Identify which cell holds the provided text, then report its [X, Y] central coordinate. 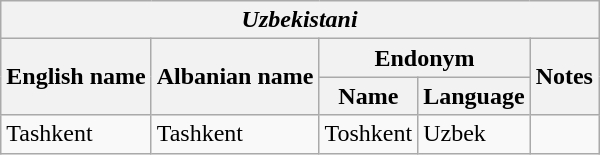
Language [474, 96]
Albanian name [235, 77]
Notes [564, 77]
Uzbekistani [300, 20]
Endonym [424, 58]
Toshkent [368, 134]
Uzbek [474, 134]
Name [368, 96]
English name [76, 77]
